Extract the [X, Y] coordinate from the center of the cell holding the provided text.  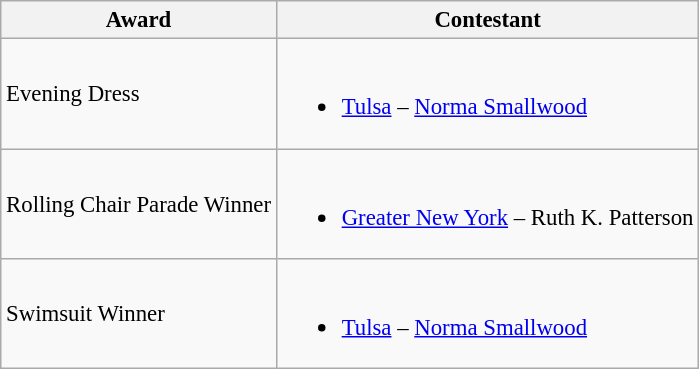
Rolling Chair Parade Winner [139, 204]
Greater New York – Ruth K. Patterson [487, 204]
Award [139, 20]
Swimsuit Winner [139, 314]
Contestant [487, 20]
Evening Dress [139, 94]
